Pinpoint the cell where the given text exists, returning its [x, y] midpoint coordinate. 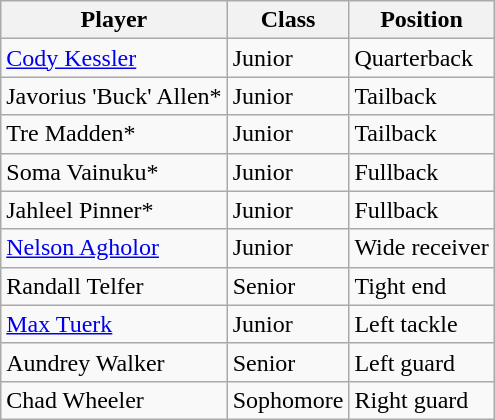
Player [114, 20]
Tight end [422, 286]
Right guard [422, 400]
Chad Wheeler [114, 400]
Position [422, 20]
Nelson Agholor [114, 248]
Javorius 'Buck' Allen* [114, 96]
Randall Telfer [114, 286]
Class [288, 20]
Jahleel Pinner* [114, 210]
Max Tuerk [114, 324]
Aundrey Walker [114, 362]
Cody Kessler [114, 58]
Tre Madden* [114, 134]
Sophomore [288, 400]
Soma Vainuku* [114, 172]
Left tackle [422, 324]
Quarterback [422, 58]
Wide receiver [422, 248]
Left guard [422, 362]
